Pinpoint the cell where the given text exists, returning its [X, Y] midpoint coordinate. 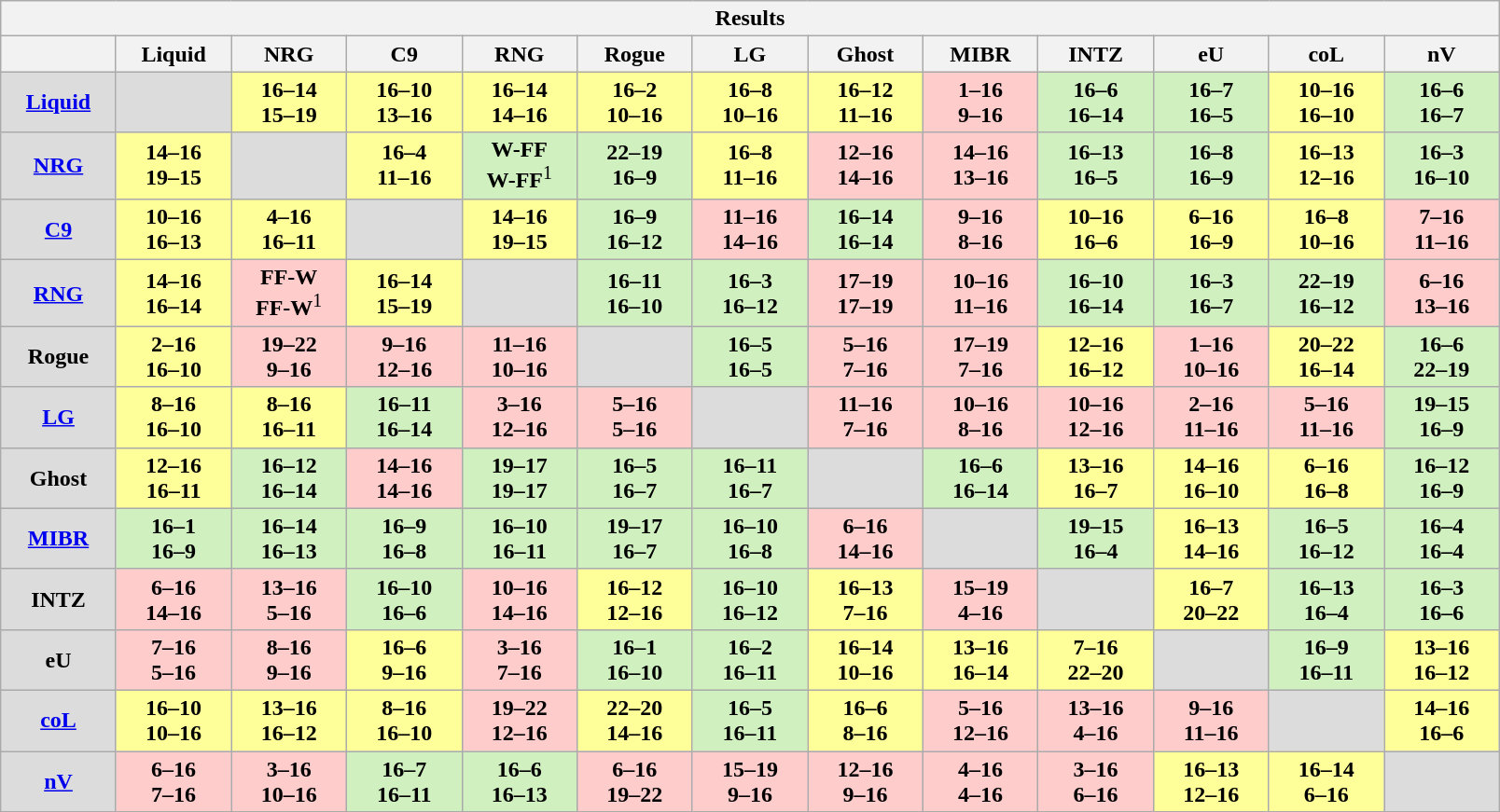
16–316–7 [1211, 294]
10–1616–10 [1326, 103]
19–229–16 [289, 356]
16–1414–16 [520, 103]
14–1614–16 [404, 477]
14–1616–14 [174, 294]
1–169–16 [980, 103]
16–116–9 [174, 539]
16–1216–9 [1442, 477]
17–1917–19 [866, 294]
16–1216–14 [289, 477]
16–916–12 [635, 229]
16–1416–14 [866, 229]
9–1611–16 [1211, 720]
19–1516–4 [1096, 539]
10–1616–13 [174, 229]
19–1716–7 [635, 539]
16–69–16 [404, 660]
13–1616–7 [1096, 477]
3–167–16 [520, 660]
10–1612–16 [1096, 418]
6–1616–8 [1326, 477]
16–416–4 [1442, 539]
8–169–16 [289, 660]
16–716–5 [1211, 103]
13–165–16 [289, 599]
16–516–11 [750, 720]
W-FFW-FF1 [520, 166]
10–1616–6 [1096, 229]
16–1013–16 [404, 103]
16–316–12 [750, 294]
16–1010–16 [174, 720]
12–1616–12 [1096, 356]
16–1316–4 [1326, 599]
16–210–16 [635, 103]
16–1016–14 [1096, 294]
15–194–16 [980, 599]
3–1610–16 [289, 781]
5–1612–16 [980, 720]
16–316–6 [1442, 599]
11–1614–16 [750, 229]
7–1622–20 [1096, 660]
16–816–9 [1211, 166]
11–1610–16 [520, 356]
16–1416–13 [289, 539]
16–811–16 [750, 166]
12–1616–11 [174, 477]
6–1613–16 [1442, 294]
16–622–19 [1442, 356]
16–1316–5 [1096, 166]
19–1719–17 [520, 477]
22–1916–9 [635, 166]
13–164–16 [1096, 720]
16–1116–7 [750, 477]
5–165–16 [635, 418]
15–199–16 [750, 781]
16–216–11 [750, 660]
8–1616–11 [289, 418]
17–197–16 [980, 356]
4–1616–11 [289, 229]
14–1613–16 [980, 166]
2–1611–16 [1211, 418]
16–720–22 [1211, 599]
22–1916–12 [1326, 294]
7–1611–16 [1442, 229]
16–146–16 [1326, 781]
16–137–16 [866, 599]
14–1616–10 [1211, 477]
20–2216–14 [1326, 356]
6–167–16 [174, 781]
4–164–16 [980, 781]
Results [750, 19]
13–1616–14 [980, 660]
5–167–16 [866, 356]
14–1616–6 [1442, 720]
3–1612–16 [520, 418]
10–168–16 [980, 418]
1–1610–16 [1211, 356]
16–1016–12 [750, 599]
16–316–10 [1442, 166]
16–516–5 [750, 356]
16–1314–16 [1211, 539]
11–167–16 [866, 418]
16–116–10 [635, 660]
16–916–11 [1326, 660]
10–1614–16 [520, 599]
22–2014–16 [635, 720]
16–68–16 [866, 720]
5–1611–16 [1326, 418]
9–168–16 [980, 229]
19–1516–9 [1442, 418]
16–1116–14 [404, 418]
6–1616–9 [1211, 229]
16–1016–11 [520, 539]
7–165–16 [174, 660]
16–1016–8 [750, 539]
16–616–7 [1442, 103]
12–169–16 [866, 781]
16–1410–16 [866, 660]
16–1211–16 [866, 103]
3–166–16 [1096, 781]
10–1611–16 [980, 294]
16–1116–10 [635, 294]
16–1016–6 [404, 599]
16–1212–16 [635, 599]
16–516–7 [635, 477]
12–1614–16 [866, 166]
16–516–12 [1326, 539]
2–1616–10 [174, 356]
16–716–11 [404, 781]
16–616–13 [520, 781]
16–916–8 [404, 539]
6–1619–22 [635, 781]
16–411–16 [404, 166]
FF-WFF-W1 [289, 294]
19–2212–16 [520, 720]
9–1612–16 [404, 356]
